Pinpoint the cell where the given text exists, returning its (X, Y) midpoint coordinate. 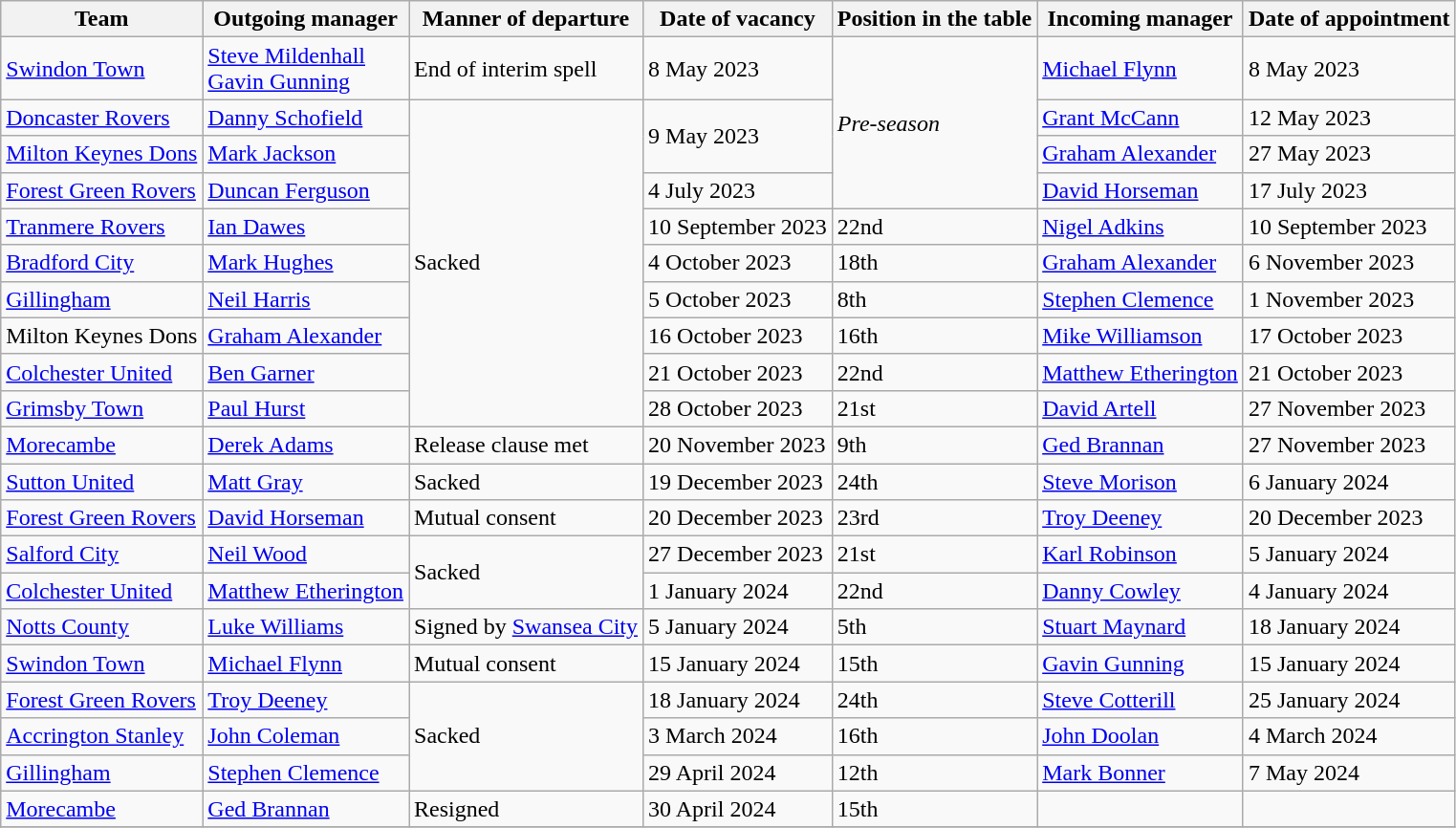
6 November 2023 (1349, 263)
Gavin Gunning (1141, 664)
23rd (934, 518)
Resigned (526, 809)
Date of appointment (1349, 19)
8th (934, 299)
4 January 2024 (1349, 591)
Duncan Ferguson (306, 190)
Neil Harris (306, 299)
Grimsby Town (101, 408)
3 March 2024 (738, 736)
Grant McCann (1141, 118)
7 May 2024 (1349, 773)
9 May 2023 (738, 136)
1 January 2024 (738, 591)
17 July 2023 (1349, 190)
30 April 2024 (738, 809)
4 July 2023 (738, 190)
28 October 2023 (738, 408)
Salford City (101, 555)
Outgoing manager (306, 19)
Mark Jackson (306, 154)
Pre-season (934, 122)
Incoming manager (1141, 19)
Luke Williams (306, 627)
25 January 2024 (1349, 700)
Steve Cotterill (1141, 700)
20 November 2023 (738, 445)
27 May 2023 (1349, 154)
David Artell (1141, 408)
Date of vacancy (738, 19)
12 May 2023 (1349, 118)
17 October 2023 (1349, 336)
Mike Williamson (1141, 336)
Nigel Adkins (1141, 227)
Notts County (101, 627)
Ian Dawes (306, 227)
9th (934, 445)
Doncaster Rovers (101, 118)
16 October 2023 (738, 336)
4 March 2024 (1349, 736)
Mark Bonner (1141, 773)
Accrington Stanley (101, 736)
Steve Mildenhall Gavin Gunning (306, 69)
Steve Morison (1141, 481)
Sutton United (101, 481)
12th (934, 773)
Release clause met (526, 445)
6 January 2024 (1349, 481)
Stuart Maynard (1141, 627)
Neil Wood (306, 555)
End of interim spell (526, 69)
Signed by Swansea City (526, 627)
1 November 2023 (1349, 299)
Danny Schofield (306, 118)
Derek Adams (306, 445)
Karl Robinson (1141, 555)
5th (934, 627)
Mark Hughes (306, 263)
4 October 2023 (738, 263)
5 October 2023 (738, 299)
Manner of departure (526, 19)
19 December 2023 (738, 481)
John Doolan (1141, 736)
Matt Gray (306, 481)
Bradford City (101, 263)
Paul Hurst (306, 408)
Ben Garner (306, 372)
Danny Cowley (1141, 591)
John Coleman (306, 736)
Tranmere Rovers (101, 227)
29 April 2024 (738, 773)
Team (101, 19)
18th (934, 263)
Position in the table (934, 19)
27 December 2023 (738, 555)
